Determine the [X, Y] coordinate at the center of the cell enclosing the given text.  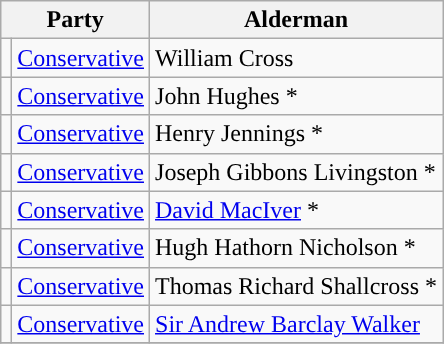
John Hughes * [296, 96]
William Cross [296, 58]
Alderman [296, 20]
Hugh Hathorn Nicholson * [296, 248]
David MacIver * [296, 210]
Henry Jennings * [296, 134]
Thomas Richard Shallcross * [296, 286]
Joseph Gibbons Livingston * [296, 172]
Sir Andrew Barclay Walker [296, 324]
Party [76, 20]
